Output the (X, Y) coordinate of the center of the cell containing the given text.  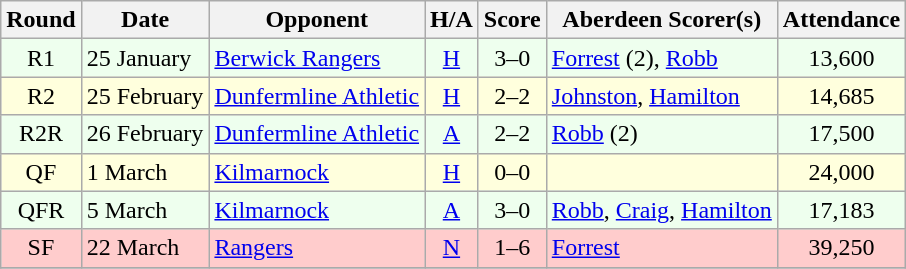
1–6 (512, 248)
Aberdeen Scorer(s) (662, 20)
17,500 (841, 134)
24,000 (841, 172)
Forrest (662, 248)
Round (41, 20)
R2 (41, 96)
QFR (41, 210)
Robb (2) (662, 134)
Forrest (2), Robb (662, 58)
25 January (145, 58)
Attendance (841, 20)
Opponent (317, 20)
R1 (41, 58)
QF (41, 172)
39,250 (841, 248)
SF (41, 248)
H/A (452, 20)
13,600 (841, 58)
14,685 (841, 96)
Berwick Rangers (317, 58)
Score (512, 20)
25 February (145, 96)
22 March (145, 248)
0–0 (512, 172)
N (452, 248)
R2R (41, 134)
17,183 (841, 210)
Robb, Craig, Hamilton (662, 210)
26 February (145, 134)
Date (145, 20)
1 March (145, 172)
5 March (145, 210)
Rangers (317, 248)
Johnston, Hamilton (662, 96)
